Determine the (x, y) coordinate at the center of the cell enclosing the given text.  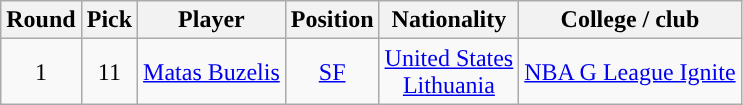
College / club (630, 20)
NBA G League Ignite (630, 72)
Pick (109, 20)
Matas Buzelis (212, 72)
Nationality (449, 20)
11 (109, 72)
United States Lithuania (449, 72)
SF (332, 72)
1 (41, 72)
Position (332, 20)
Round (41, 20)
Player (212, 20)
